Extract the (X, Y) coordinate from the center of the cell holding the provided text.  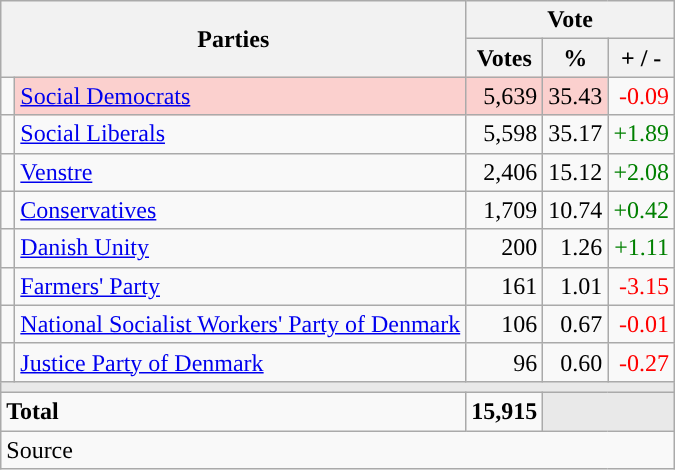
+1.89 (642, 134)
Source (338, 449)
35.43 (576, 96)
0.60 (576, 362)
+1.11 (642, 248)
1,709 (504, 210)
1.01 (576, 286)
National Socialist Workers' Party of Denmark (240, 324)
Farmers' Party (240, 286)
Vote (570, 20)
Total (234, 411)
10.74 (576, 210)
Parties (234, 39)
2,406 (504, 172)
0.67 (576, 324)
15.12 (576, 172)
106 (504, 324)
Danish Unity (240, 248)
Votes (504, 58)
161 (504, 286)
35.17 (576, 134)
-0.09 (642, 96)
Social Democrats (240, 96)
1.26 (576, 248)
-3.15 (642, 286)
Social Liberals (240, 134)
+2.08 (642, 172)
-0.01 (642, 324)
5,598 (504, 134)
15,915 (504, 411)
+0.42 (642, 210)
5,639 (504, 96)
Justice Party of Denmark (240, 362)
Conservatives (240, 210)
% (576, 58)
+ / - (642, 58)
96 (504, 362)
Venstre (240, 172)
-0.27 (642, 362)
200 (504, 248)
